Find where the given text appears and provide that cell's center as [x, y] coordinate. 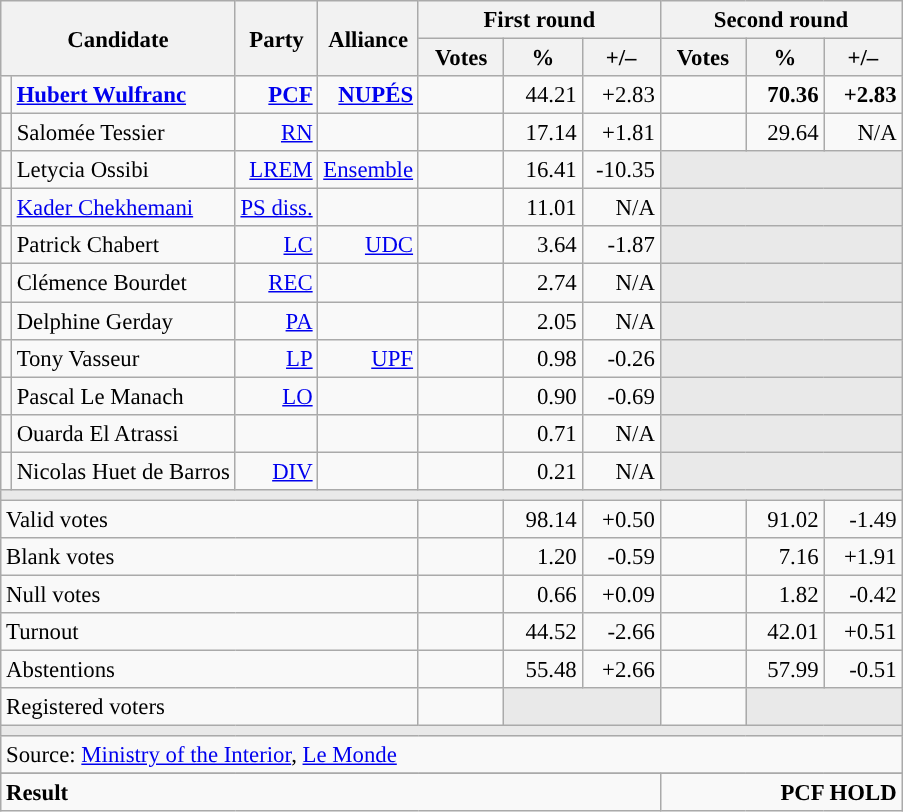
-0.42 [863, 594]
7.16 [785, 557]
UDC [368, 245]
NUPÉS [368, 95]
Result [330, 793]
55.48 [543, 670]
91.02 [785, 519]
LP [276, 358]
-10.35 [621, 170]
Ouarda El Atrassi [123, 433]
1.82 [785, 594]
Candidate [118, 38]
Kader Chekhemani [123, 208]
1.20 [543, 557]
Source: Ministry of the Interior, Le Monde [452, 755]
LO [276, 396]
Delphine Gerday [123, 321]
11.01 [543, 208]
PCF [276, 95]
-0.26 [621, 358]
2.05 [543, 321]
+1.81 [621, 133]
First round [539, 20]
Registered voters [210, 707]
-0.51 [863, 670]
Alliance [368, 38]
PCF HOLD [781, 793]
+0.51 [863, 632]
RN [276, 133]
44.52 [543, 632]
44.21 [543, 95]
0.71 [543, 433]
+2.66 [621, 670]
Abstentions [210, 670]
Party [276, 38]
-1.49 [863, 519]
UPF [368, 358]
PA [276, 321]
Patrick Chabert [123, 245]
PS diss. [276, 208]
3.64 [543, 245]
Hubert Wulfranc [123, 95]
0.66 [543, 594]
+0.09 [621, 594]
LREM [276, 170]
Blank votes [210, 557]
Clémence Bourdet [123, 283]
Tony Vasseur [123, 358]
Letycia Ossibi [123, 170]
70.36 [785, 95]
-2.66 [621, 632]
Null votes [210, 594]
42.01 [785, 632]
Pascal Le Manach [123, 396]
2.74 [543, 283]
Nicolas Huet de Barros [123, 471]
98.14 [543, 519]
16.41 [543, 170]
Valid votes [210, 519]
DIV [276, 471]
Turnout [210, 632]
0.90 [543, 396]
0.98 [543, 358]
+1.91 [863, 557]
57.99 [785, 670]
REC [276, 283]
LC [276, 245]
Second round [781, 20]
0.21 [543, 471]
17.14 [543, 133]
-0.59 [621, 557]
Ensemble [368, 170]
-1.87 [621, 245]
+0.50 [621, 519]
29.64 [785, 133]
Salomée Tessier [123, 133]
-0.69 [621, 396]
